From the cell containing the given text, extract its center point as [X, Y] coordinate. 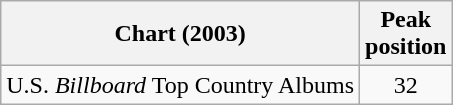
Chart (2003) [180, 34]
Peakposition [406, 34]
32 [406, 85]
U.S. Billboard Top Country Albums [180, 85]
